Determine the [x, y] coordinate at the center of the cell enclosing the given text.  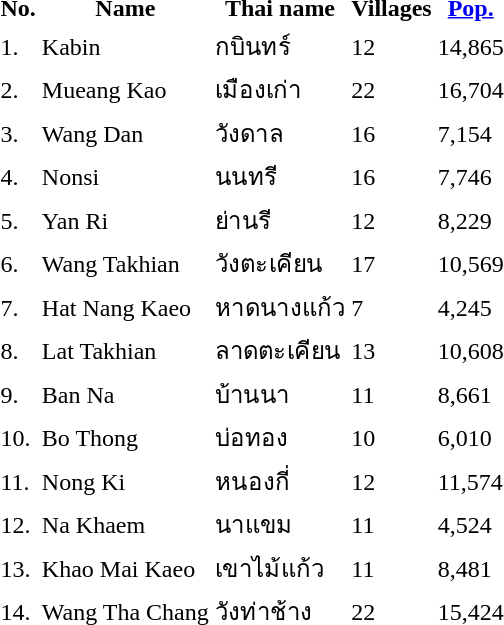
บ้านนา [280, 394]
หนองกี่ [280, 481]
กบินทร์ [280, 46]
10 [392, 438]
Wang Dan [125, 133]
นาแขม [280, 524]
เขาไม้แก้ว [280, 568]
วังดาล [280, 133]
Bo Thong [125, 438]
Khao Mai Kaeo [125, 568]
นนทรี [280, 176]
13 [392, 350]
Lat Takhian [125, 350]
หาดนางแก้ว [280, 307]
บ่อทอง [280, 438]
Kabin [125, 46]
ลาดตะเคียน [280, 350]
วังตะเคียน [280, 264]
17 [392, 264]
Yan Ri [125, 220]
Na Khaem [125, 524]
Nonsi [125, 176]
7 [392, 307]
Mueang Kao [125, 90]
ย่านรี [280, 220]
22 [392, 90]
Nong Ki [125, 481]
เมืองเก่า [280, 90]
Ban Na [125, 394]
Hat Nang Kaeo [125, 307]
Wang Takhian [125, 264]
